Provide the (x, y) coordinate of the cell's center where the given text is located.  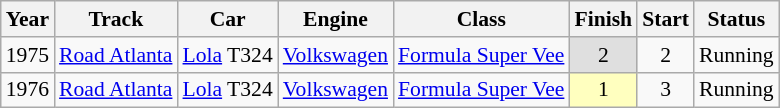
1975 (28, 55)
Finish (603, 19)
3 (666, 90)
Class (481, 19)
Engine (336, 19)
1 (603, 90)
Car (227, 19)
Status (736, 19)
1976 (28, 90)
Year (28, 19)
Track (116, 19)
Start (666, 19)
